Identify which cell holds the provided text, then report its (X, Y) central coordinate. 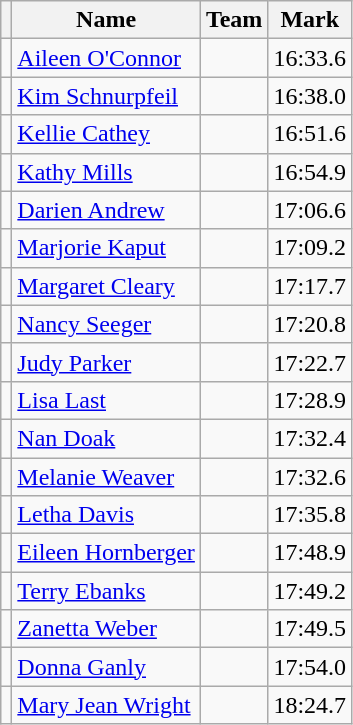
17:48.9 (310, 553)
17:20.8 (310, 324)
17:32.4 (310, 438)
Mary Jean Wright (106, 705)
Name (106, 20)
16:51.6 (310, 134)
Lisa Last (106, 400)
17:06.6 (310, 210)
18:24.7 (310, 705)
17:22.7 (310, 362)
Mark (310, 20)
Aileen O'Connor (106, 58)
Donna Ganly (106, 667)
Kim Schnurpfeil (106, 96)
Judy Parker (106, 362)
16:38.0 (310, 96)
Margaret Cleary (106, 286)
17:17.7 (310, 286)
17:32.6 (310, 477)
16:33.6 (310, 58)
17:09.2 (310, 248)
Darien Andrew (106, 210)
Team (234, 20)
Kathy Mills (106, 172)
16:54.9 (310, 172)
17:54.0 (310, 667)
Kellie Cathey (106, 134)
17:49.2 (310, 591)
Eileen Hornberger (106, 553)
Nancy Seeger (106, 324)
17:28.9 (310, 400)
Nan Doak (106, 438)
17:49.5 (310, 629)
Marjorie Kaput (106, 248)
17:35.8 (310, 515)
Zanetta Weber (106, 629)
Letha Davis (106, 515)
Melanie Weaver (106, 477)
Terry Ebanks (106, 591)
